Pinpoint the cell where the given text exists, returning its [x, y] midpoint coordinate. 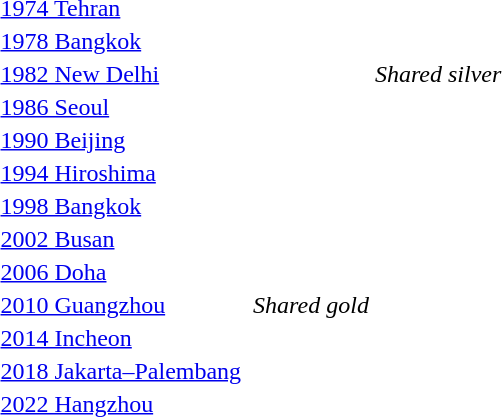
Shared silver [438, 74]
Shared gold [312, 305]
